Determine the [x, y] coordinate at the center of the cell enclosing the given text.  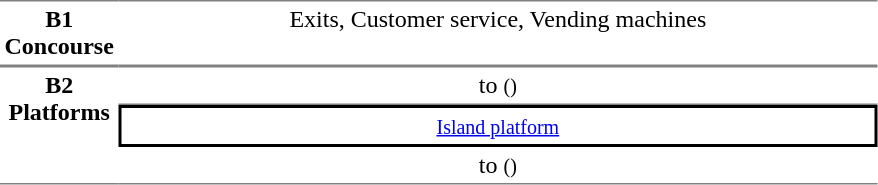
B2Platforms [59, 125]
B1Concourse [59, 33]
Island platform [498, 126]
Exits, Customer service, Vending machines [498, 33]
